Scan for the cell matching the given text and deliver its (X, Y) coordinate at center. 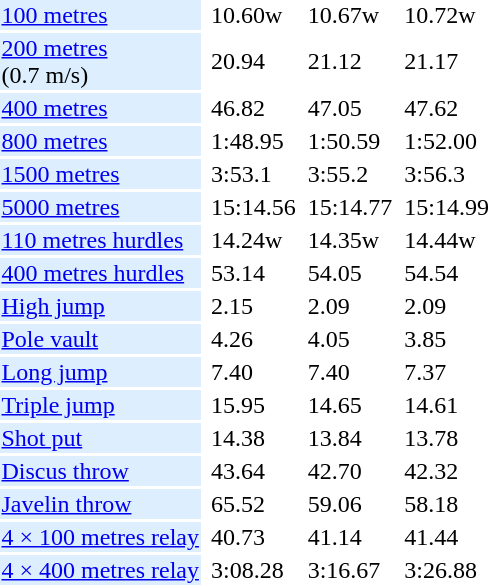
10.60w (253, 15)
14.35w (350, 240)
15:14.56 (253, 207)
14.65 (350, 405)
3:08.28 (253, 570)
15.95 (253, 405)
4 × 400 metres relay (100, 570)
Shot put (100, 438)
400 metres hurdles (100, 273)
1500 metres (100, 174)
14.38 (253, 438)
Triple jump (100, 405)
43.64 (253, 471)
42.70 (350, 471)
41.14 (350, 537)
21.12 (350, 62)
53.14 (253, 273)
Long jump (100, 372)
14.24w (253, 240)
59.06 (350, 504)
1:50.59 (350, 141)
65.52 (253, 504)
5000 metres (100, 207)
3:53.1 (253, 174)
High jump (100, 306)
110 metres hurdles (100, 240)
4 × 100 metres relay (100, 537)
1:48.95 (253, 141)
800 metres (100, 141)
3:16.67 (350, 570)
46.82 (253, 108)
20.94 (253, 62)
400 metres (100, 108)
15:14.77 (350, 207)
Pole vault (100, 339)
10.67w (350, 15)
47.05 (350, 108)
54.05 (350, 273)
200 metres (0.7 m/s) (100, 62)
4.05 (350, 339)
13.84 (350, 438)
100 metres (100, 15)
Javelin throw (100, 504)
Discus throw (100, 471)
4.26 (253, 339)
2.15 (253, 306)
2.09 (350, 306)
40.73 (253, 537)
3:55.2 (350, 174)
